Find where the given text appears and provide that cell's center as (X, Y) coordinate. 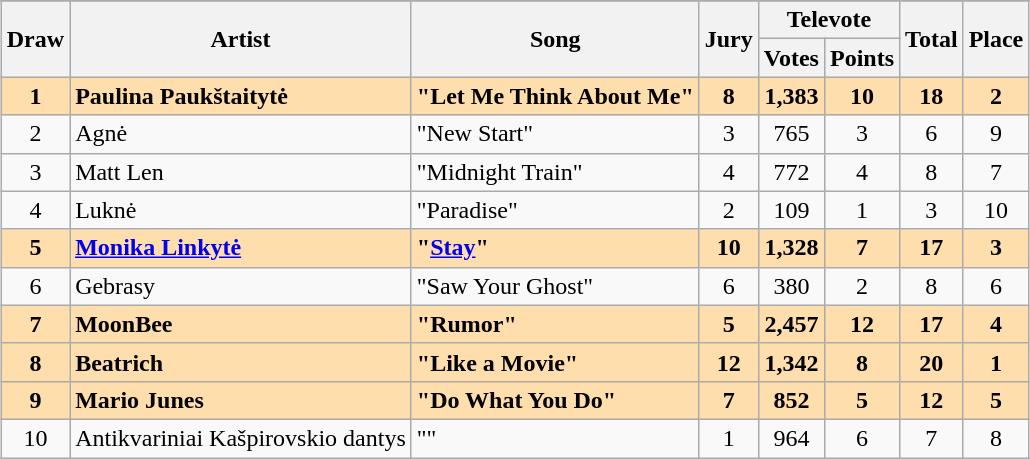
Artist (241, 39)
Agnė (241, 134)
Luknė (241, 210)
"New Start" (555, 134)
"Let Me Think About Me" (555, 96)
Televote (828, 20)
20 (932, 362)
18 (932, 96)
109 (791, 210)
"Do What You Do" (555, 400)
"Saw Your Ghost" (555, 286)
"Stay" (555, 248)
380 (791, 286)
Monika Linkytė (241, 248)
772 (791, 172)
"Paradise" (555, 210)
"" (555, 438)
1,383 (791, 96)
"Rumor" (555, 324)
Gebrasy (241, 286)
Points (862, 58)
Paulina Paukštaitytė (241, 96)
1,342 (791, 362)
"Like a Movie" (555, 362)
MoonBee (241, 324)
Mario Junes (241, 400)
Antikvariniai Kašpirovskio dantys (241, 438)
Draw (35, 39)
1,328 (791, 248)
852 (791, 400)
Beatrich (241, 362)
2,457 (791, 324)
Matt Len (241, 172)
765 (791, 134)
964 (791, 438)
Place (996, 39)
Jury (728, 39)
Votes (791, 58)
"Midnight Train" (555, 172)
Song (555, 39)
Total (932, 39)
